Detect which cell encompasses the target text, then output its [X, Y] center coordinate. 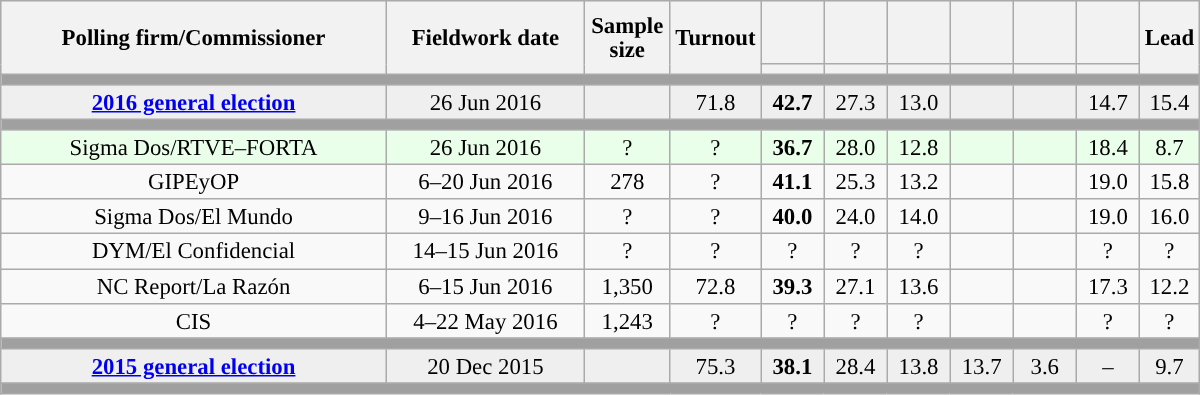
4–22 May 2016 [485, 320]
Lead [1169, 38]
36.7 [792, 148]
– [1108, 366]
17.3 [1108, 286]
9.7 [1169, 366]
Polling firm/Commissioner [194, 38]
8.7 [1169, 148]
NC Report/La Razón [194, 286]
Sigma Dos/El Mundo [194, 218]
Fieldwork date [485, 38]
14.0 [918, 218]
278 [627, 182]
1,243 [627, 320]
13.8 [918, 366]
DYM/El Confidencial [194, 252]
6–15 Jun 2016 [485, 286]
CIS [194, 320]
15.8 [1169, 182]
27.3 [856, 102]
13.0 [918, 102]
28.4 [856, 366]
28.0 [856, 148]
2016 general election [194, 102]
GIPEyOP [194, 182]
24.0 [856, 218]
15.4 [1169, 102]
13.7 [982, 366]
6–20 Jun 2016 [485, 182]
9–16 Jun 2016 [485, 218]
Turnout [716, 38]
40.0 [792, 218]
41.1 [792, 182]
14.7 [1108, 102]
13.6 [918, 286]
14–15 Jun 2016 [485, 252]
39.3 [792, 286]
25.3 [856, 182]
75.3 [716, 366]
42.7 [792, 102]
Sigma Dos/RTVE–FORTA [194, 148]
12.8 [918, 148]
18.4 [1108, 148]
16.0 [1169, 218]
13.2 [918, 182]
72.8 [716, 286]
12.2 [1169, 286]
71.8 [716, 102]
2015 general election [194, 366]
38.1 [792, 366]
3.6 [1044, 366]
1,350 [627, 286]
20 Dec 2015 [485, 366]
27.1 [856, 286]
Sample size [627, 38]
